Detect which cell encompasses the target text, then output its (x, y) center coordinate. 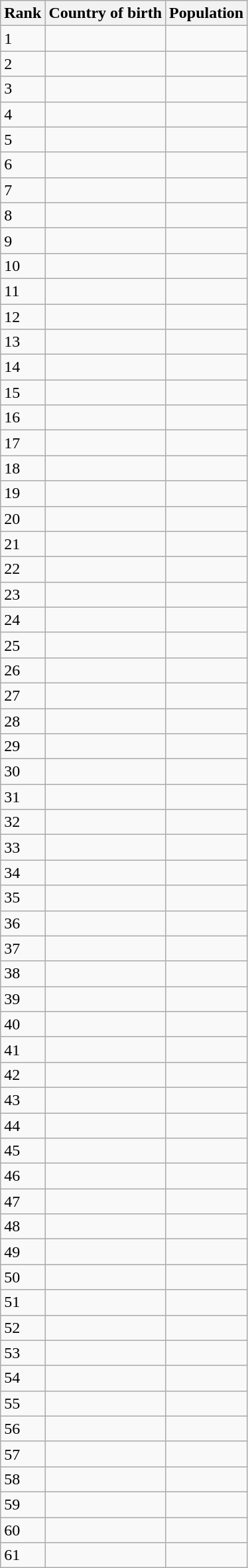
23 (23, 594)
4 (23, 114)
21 (23, 544)
33 (23, 847)
28 (23, 721)
12 (23, 317)
54 (23, 1378)
7 (23, 190)
44 (23, 1126)
30 (23, 772)
52 (23, 1328)
50 (23, 1277)
47 (23, 1201)
51 (23, 1302)
3 (23, 89)
41 (23, 1049)
20 (23, 519)
46 (23, 1176)
10 (23, 266)
38 (23, 974)
53 (23, 1353)
19 (23, 493)
40 (23, 1024)
45 (23, 1151)
22 (23, 569)
55 (23, 1403)
Population (207, 13)
8 (23, 215)
25 (23, 645)
24 (23, 620)
15 (23, 392)
16 (23, 418)
13 (23, 342)
60 (23, 1529)
26 (23, 670)
39 (23, 999)
5 (23, 139)
27 (23, 695)
57 (23, 1454)
48 (23, 1227)
32 (23, 822)
35 (23, 898)
1 (23, 39)
34 (23, 873)
37 (23, 948)
56 (23, 1429)
17 (23, 443)
9 (23, 240)
Rank (23, 13)
14 (23, 367)
31 (23, 797)
Country of birth (105, 13)
6 (23, 165)
29 (23, 746)
59 (23, 1504)
58 (23, 1479)
49 (23, 1252)
61 (23, 1555)
36 (23, 923)
11 (23, 291)
2 (23, 64)
43 (23, 1100)
42 (23, 1075)
18 (23, 468)
